Extract the [x, y] coordinate from the center of the cell holding the provided text.  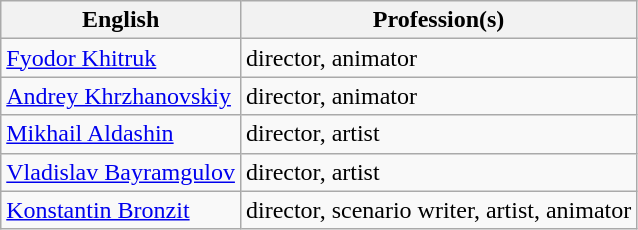
Konstantin Bronzit [121, 210]
director, scenario writer, artist, animator [438, 210]
Andrey Khrzhanovskiy [121, 96]
English [121, 20]
Vladislav Bayramgulov [121, 172]
Profession(s) [438, 20]
Fyodor Khitruk [121, 58]
Mikhail Aldashin [121, 134]
